Find where the given text appears and provide that cell's center as [x, y] coordinate. 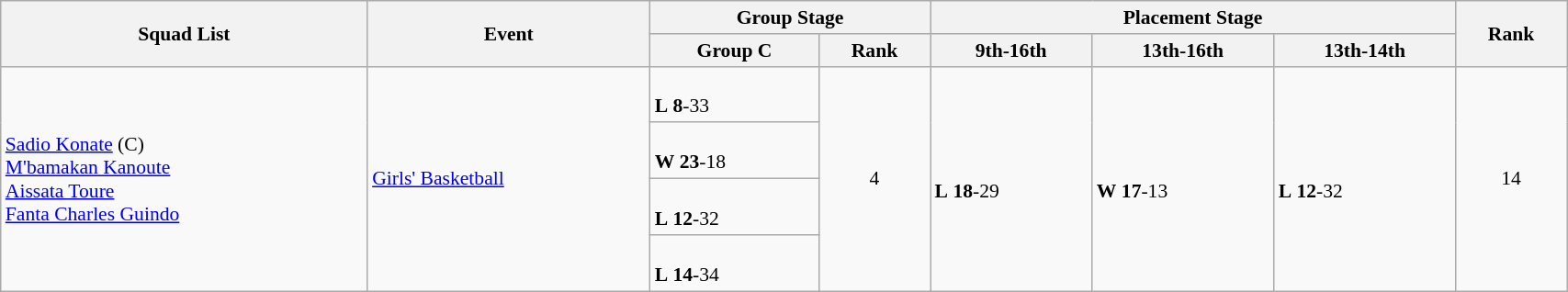
13th-16th [1183, 51]
L 18-29 [1011, 178]
13th-14th [1365, 51]
W 17-13 [1183, 178]
4 [874, 178]
Group Stage [790, 17]
14 [1510, 178]
Sadio Konate (C)M'bamakan KanouteAissata ToureFanta Charles Guindo [184, 178]
Squad List [184, 33]
Placement Stage [1193, 17]
L 14-34 [735, 263]
Girls' Basketball [509, 178]
L 8-33 [735, 94]
Group C [735, 51]
9th-16th [1011, 51]
Event [509, 33]
W 23-18 [735, 151]
